Extract the (X, Y) coordinate from the center of the cell holding the provided text.  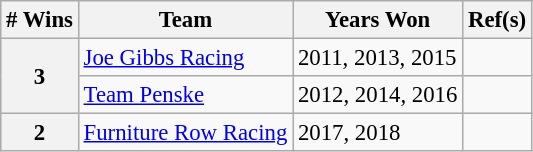
2012, 2014, 2016 (378, 95)
Ref(s) (498, 20)
# Wins (40, 20)
3 (40, 76)
2011, 2013, 2015 (378, 58)
Furniture Row Racing (185, 133)
2 (40, 133)
Years Won (378, 20)
Joe Gibbs Racing (185, 58)
2017, 2018 (378, 133)
Team (185, 20)
Team Penske (185, 95)
